Extract the [x, y] coordinate from the center of the cell holding the provided text.  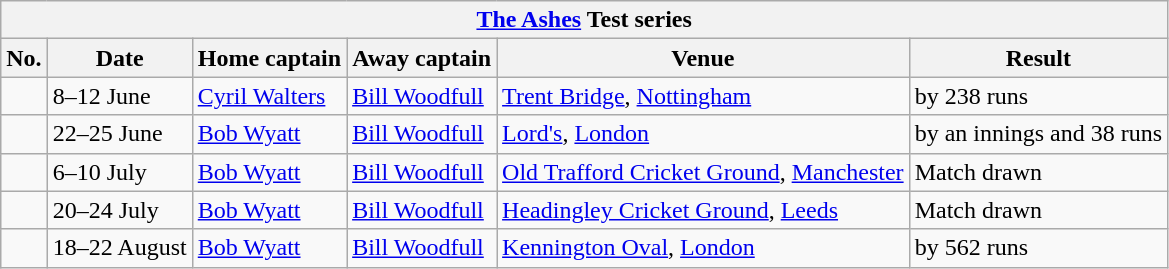
Kennington Oval, London [704, 248]
8–12 June [120, 96]
Date [120, 58]
20–24 July [120, 210]
Headingley Cricket Ground, Leeds [704, 210]
Result [1038, 58]
The Ashes Test series [584, 20]
18–22 August [120, 248]
Lord's, London [704, 134]
6–10 July [120, 172]
by an innings and 38 runs [1038, 134]
Venue [704, 58]
Home captain [269, 58]
Cyril Walters [269, 96]
by 238 runs [1038, 96]
Old Trafford Cricket Ground, Manchester [704, 172]
Away captain [422, 58]
Trent Bridge, Nottingham [704, 96]
No. [24, 58]
by 562 runs [1038, 248]
22–25 June [120, 134]
